Capture the cell that displays the provided text and extract its (X, Y) central coordinate. 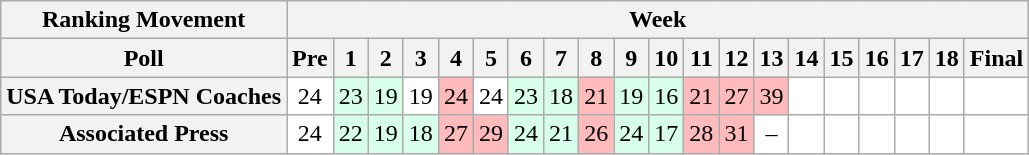
10 (666, 58)
8 (596, 58)
– (772, 134)
15 (842, 58)
9 (632, 58)
26 (596, 134)
28 (702, 134)
14 (806, 58)
Final (996, 58)
Week (658, 20)
29 (490, 134)
13 (772, 58)
3 (420, 58)
11 (702, 58)
12 (736, 58)
Ranking Movement (144, 20)
Pre (310, 58)
USA Today/ESPN Coaches (144, 96)
39 (772, 96)
22 (350, 134)
Associated Press (144, 134)
5 (490, 58)
2 (386, 58)
Poll (144, 58)
1 (350, 58)
4 (456, 58)
31 (736, 134)
6 (526, 58)
7 (562, 58)
